Extract the [X, Y] coordinate from the center of the cell holding the provided text.  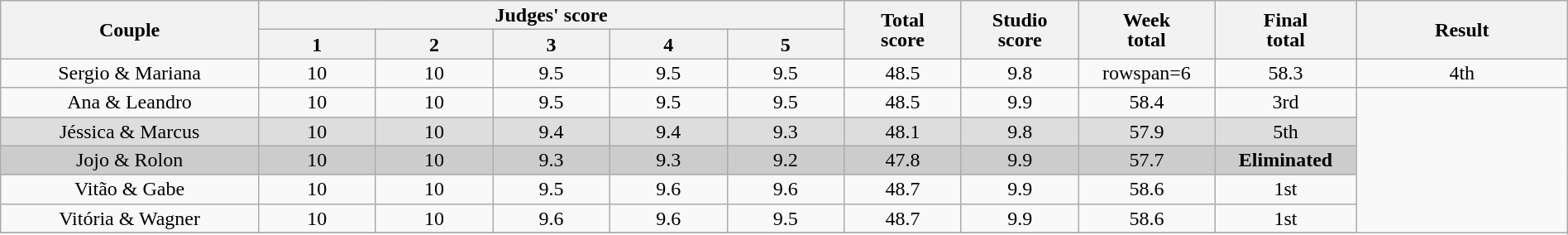
2 [434, 45]
3 [552, 45]
9.2 [786, 161]
58.4 [1146, 103]
57.7 [1146, 161]
58.3 [1285, 73]
Sergio & Mariana [130, 73]
3rd [1285, 103]
Jojo & Rolon [130, 161]
Result [1462, 30]
48.1 [903, 131]
Judges' score [551, 15]
5th [1285, 131]
1 [317, 45]
Vitão & Gabe [130, 189]
4 [668, 45]
4th [1462, 73]
Totalscore [903, 30]
Ana & Leandro [130, 103]
rowspan=6 [1146, 73]
Weektotal [1146, 30]
Studioscore [1020, 30]
Eliminated [1285, 161]
47.8 [903, 161]
57.9 [1146, 131]
Couple [130, 30]
5 [786, 45]
Jéssica & Marcus [130, 131]
Vitória & Wagner [130, 218]
Finaltotal [1285, 30]
